Locate the cell with the specified text and output its [X, Y] center coordinate. 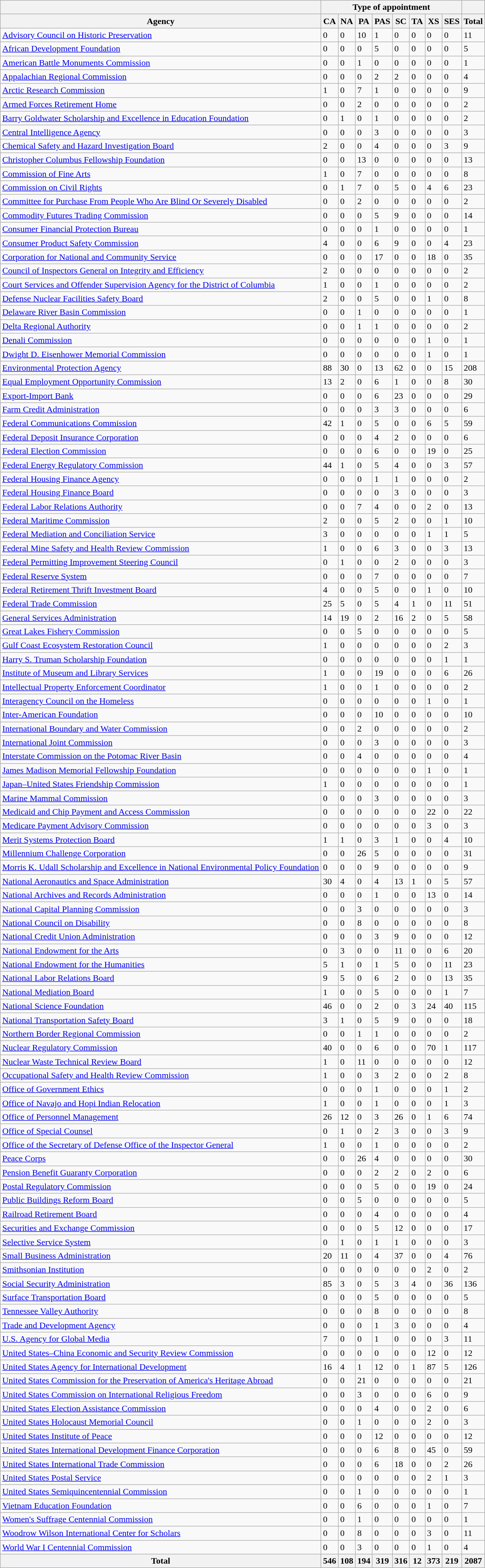
National Endowment for the Humanities [161, 964]
Morris K. Udall Scholarship and Excellence in National Environmental Policy Foundation [161, 867]
United States Semiquincentennial Commission [161, 1491]
Commodity Futures Trading Commission [161, 215]
Federal Energy Regulatory Commission [161, 465]
Office of Government Ethics [161, 1089]
Commission of Fine Arts [161, 174]
James Madison Memorial Fellowship Foundation [161, 770]
Consumer Financial Protection Bureau [161, 229]
PAS [382, 21]
Smithsonian Institution [161, 1269]
United States Postal Service [161, 1478]
319 [382, 1561]
29 [473, 395]
XS [433, 21]
Dwight D. Eisenhower Memorial Commission [161, 354]
Intellectual Property Enforcement Coordinator [161, 687]
Postal Regulatory Commission [161, 1186]
National Archives and Records Administration [161, 895]
Northern Border Regional Commission [161, 1034]
United States Commission on International Religious Freedom [161, 1395]
World War I Centennial Commission [161, 1547]
SES [452, 21]
31 [473, 854]
Tennessee Valley Authority [161, 1311]
117 [473, 1048]
Christopher Columbus Fellowship Foundation [161, 160]
Social Security Administration [161, 1283]
Arctic Research Commission [161, 90]
Federal Housing Finance Agency [161, 479]
Denali Commission [161, 340]
United States International Development Finance Corporation [161, 1450]
National Mediation Board [161, 992]
International Boundary and Water Commission [161, 729]
Railroad Retirement Board [161, 1214]
Court Services and Offender Supervision Agency for the District of Columbia [161, 285]
National Aeronautics and Space Administration [161, 881]
Medicaid and Chip Payment and Access Commission [161, 812]
Appalachian Regional Commission [161, 77]
Office of the Secretary of Defense Office of the Inspector General [161, 1145]
Woodrow Wilson International Center for Scholars [161, 1533]
219 [452, 1561]
37 [401, 1256]
Commission on Civil Rights [161, 188]
546 [330, 1561]
United States Holocaust Memorial Council [161, 1422]
SC [401, 21]
Selective Service System [161, 1242]
Securities and Exchange Commission [161, 1228]
Gulf Coast Ecosystem Restoration Council [161, 645]
United States Agency for International Development [161, 1367]
Federal Permitting Improvement Steering Council [161, 562]
108 [347, 1561]
Advisory Council on Historic Preservation [161, 35]
Federal Deposit Insurance Corporation [161, 437]
Central Intelligence Agency [161, 132]
NA [347, 21]
88 [330, 368]
Corporation for National and Community Service [161, 257]
373 [433, 1561]
Japan–United States Friendship Commission [161, 784]
Great Lakes Fishery Commission [161, 632]
Vietnam Education Foundation [161, 1506]
58 [473, 618]
70 [433, 1048]
51 [473, 604]
136 [473, 1283]
U.S. Agency for Global Media [161, 1339]
44 [330, 465]
Nuclear Regulatory Commission [161, 1048]
Federal Mediation and Conciliation Service [161, 534]
National Labor Relations Board [161, 978]
National Capital Planning Commission [161, 909]
Women's Suffrage Centennial Commission [161, 1520]
PA [364, 21]
Surface Transportation Board [161, 1298]
National Transportation Safety Board [161, 1020]
Agency [161, 21]
Federal Housing Finance Board [161, 493]
Occupational Safety and Health Review Commission [161, 1076]
74 [473, 1117]
Committee for Purchase From People Who Are Blind Or Severely Disabled [161, 202]
United States Election Assistance Commission [161, 1408]
Millennium Challenge Corporation [161, 854]
Federal Trade Commission [161, 604]
Federal Communications Commission [161, 424]
United States Commission for the Preservation of America's Heritage Abroad [161, 1381]
National Endowment for the Arts [161, 951]
Type of appointment [391, 7]
Delta Regional Authority [161, 326]
Export-Import Bank [161, 395]
African Development Foundation [161, 49]
Harry S. Truman Scholarship Foundation [161, 659]
Public Buildings Reform Board [161, 1200]
United States Institute of Peace [161, 1436]
Medicare Payment Advisory Commission [161, 826]
316 [401, 1561]
Armed Forces Retirement Home [161, 104]
Trade and Development Agency [161, 1325]
Interagency Council on the Homeless [161, 701]
United States International Trade Commission [161, 1464]
National Council on Disability [161, 923]
194 [364, 1561]
76 [473, 1256]
Federal Retirement Thrift Investment Board [161, 590]
Chemical Safety and Hazard Investigation Board [161, 146]
Interstate Commission on the Potomac River Basin [161, 756]
Pension Benefit Guaranty Corporation [161, 1173]
National Credit Union Administration [161, 937]
Federal Reserve System [161, 576]
45 [433, 1450]
15 [452, 368]
Federal Labor Relations Authority [161, 507]
Office of Navajo and Hopi Indian Relocation [161, 1103]
87 [433, 1367]
Office of Personnel Management [161, 1117]
American Battle Monuments Commission [161, 63]
Institute of Museum and Library Services [161, 673]
126 [473, 1367]
Peace Corps [161, 1159]
Council of Inspectors General on Integrity and Efficiency [161, 271]
2087 [473, 1561]
46 [330, 1006]
National Science Foundation [161, 1006]
Consumer Product Safety Commission [161, 243]
General Services Administration [161, 618]
Farm Credit Administration [161, 410]
Defense Nuclear Facilities Safety Board [161, 299]
Delaware River Basin Commission [161, 312]
Environmental Protection Agency [161, 368]
United States–China Economic and Security Review Commission [161, 1353]
Barry Goldwater Scholarship and Excellence in Education Foundation [161, 118]
Inter-American Foundation [161, 715]
Office of Special Counsel [161, 1131]
Marine Mammal Commission [161, 798]
208 [473, 368]
62 [401, 368]
Federal Mine Safety and Health Review Commission [161, 548]
Federal Election Commission [161, 451]
CA [330, 21]
Equal Employment Opportunity Commission [161, 382]
TA [417, 21]
Nuclear Waste Technical Review Board [161, 1062]
International Joint Commission [161, 742]
85 [330, 1283]
42 [330, 424]
Federal Maritime Commission [161, 520]
Merit Systems Protection Board [161, 839]
Small Business Administration [161, 1256]
115 [473, 1006]
36 [452, 1283]
